Detect which cell encompasses the target text, then output its (X, Y) center coordinate. 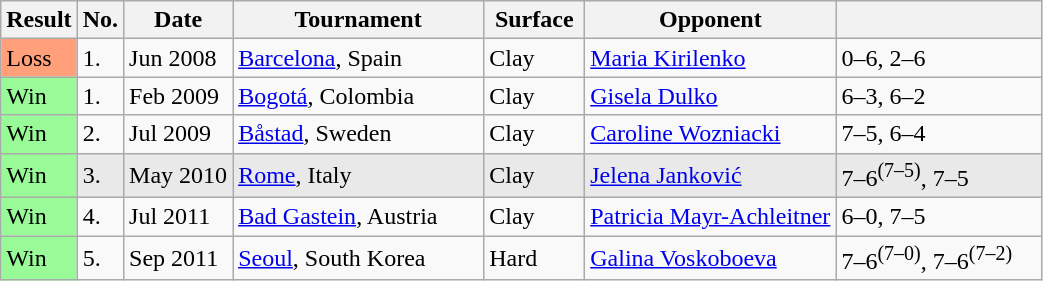
Patricia Mayr-Achleitner (710, 217)
7–6(7–5), 7–5 (939, 176)
7–6(7–0), 7–6(7–2) (939, 258)
6–0, 7–5 (939, 217)
6–3, 6–2 (939, 96)
Opponent (710, 20)
Jul 2011 (178, 217)
Bogotá, Colombia (358, 96)
Jul 2009 (178, 134)
Barcelona, Spain (358, 58)
Hard (534, 258)
May 2010 (178, 176)
3. (100, 176)
Surface (534, 20)
0–6, 2–6 (939, 58)
Maria Kirilenko (710, 58)
Sep 2011 (178, 258)
Feb 2009 (178, 96)
Seoul, South Korea (358, 258)
Galina Voskoboeva (710, 258)
Rome, Italy (358, 176)
Result (39, 20)
Jun 2008 (178, 58)
7–5, 6–4 (939, 134)
Jelena Janković (710, 176)
Loss (39, 58)
Gisela Dulko (710, 96)
Båstad, Sweden (358, 134)
No. (100, 20)
Caroline Wozniacki (710, 134)
2. (100, 134)
4. (100, 217)
Date (178, 20)
Tournament (358, 20)
Bad Gastein, Austria (358, 217)
5. (100, 258)
